Return (x, y) of the center of cell containing provided text 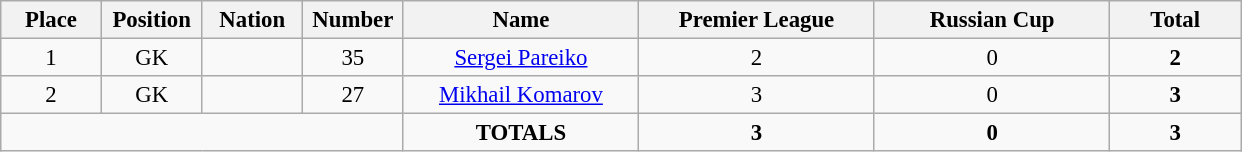
Premier League (757, 20)
35 (354, 58)
Place (52, 20)
Russian Cup (992, 20)
Mikhail Komarov (521, 95)
Name (521, 20)
TOTALS (521, 133)
Number (354, 20)
27 (354, 95)
Nation (252, 20)
1 (52, 58)
Total (1176, 20)
Sergei Pareiko (521, 58)
Position (152, 20)
